Return [x, y] of the center of cell containing provided text 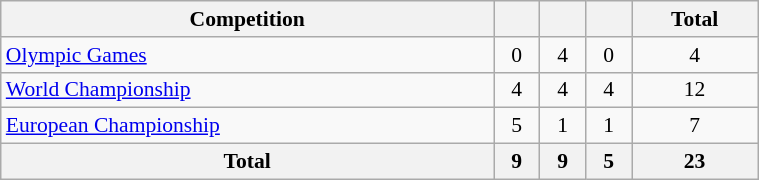
23 [695, 162]
7 [695, 126]
Olympic Games [248, 55]
World Championship [248, 90]
European Championship [248, 126]
12 [695, 90]
Competition [248, 19]
